Find where the given text appears and provide that cell's center as (X, Y) coordinate. 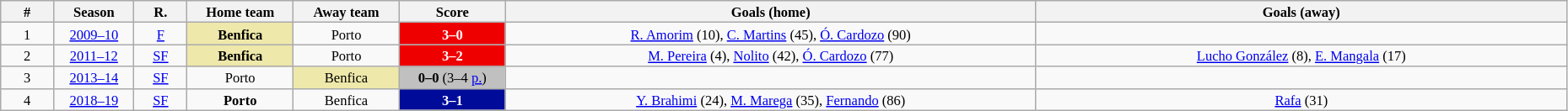
4 (27, 99)
3–2 (452, 55)
2011–12 (94, 55)
1 (27, 34)
2013–14 (94, 77)
Season (94, 12)
3 (27, 77)
Away team (347, 12)
Home team (240, 12)
R. (160, 12)
0–0 (3–4 p.) (452, 77)
3–1 (452, 99)
Score (452, 12)
2009–10 (94, 34)
F (160, 34)
2018–19 (94, 99)
M. Pereira (4), Nolito (42), Ó. Cardozo (77) (771, 55)
Lucho González (8), E. Mangala (17) (1301, 55)
Y. Brahimi (24), M. Marega (35), Fernando (86) (771, 99)
3–0 (452, 34)
2 (27, 55)
Goals (away) (1301, 12)
R. Amorim (10), C. Martins (45), Ó. Cardozo (90) (771, 34)
# (27, 12)
Goals (home) (771, 12)
Rafa (31) (1301, 99)
